From the cell containing the given text, extract its center point as (x, y) coordinate. 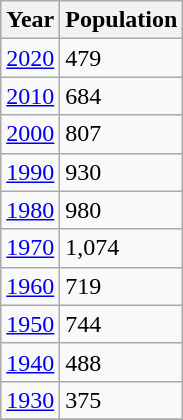
1950 (30, 324)
375 (122, 400)
807 (122, 134)
719 (122, 286)
1970 (30, 248)
Year (30, 20)
Population (122, 20)
488 (122, 362)
1990 (30, 172)
744 (122, 324)
930 (122, 172)
1980 (30, 210)
479 (122, 58)
980 (122, 210)
684 (122, 96)
1,074 (122, 248)
1960 (30, 286)
2010 (30, 96)
1940 (30, 362)
2000 (30, 134)
2020 (30, 58)
1930 (30, 400)
